For the text-containing cell, return its midpoint in [x, y] coordinate format. 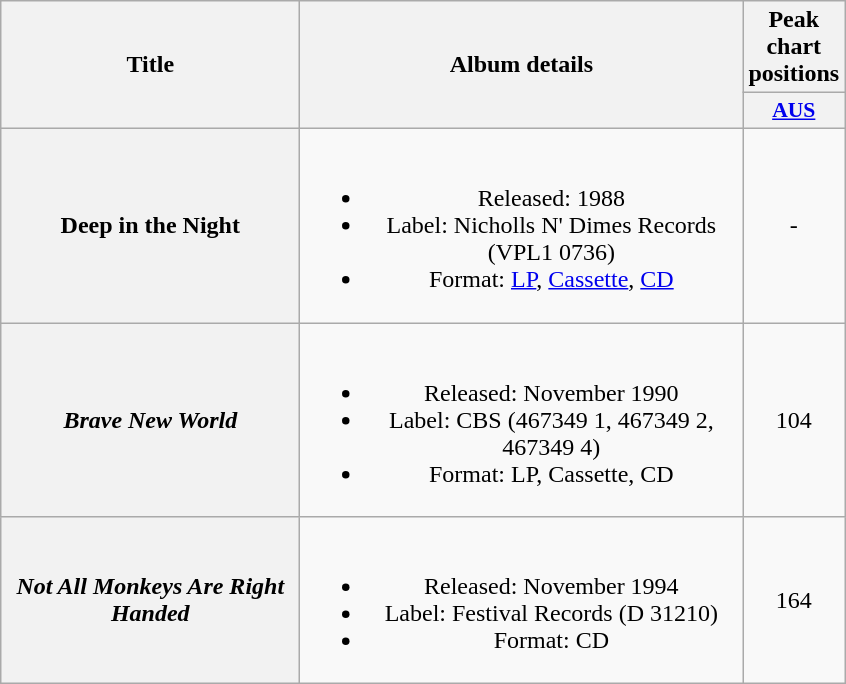
- [794, 225]
Title [150, 65]
Not All Monkeys Are Right Handed [150, 600]
Released: November 1990Label: CBS (467349 1, 467349 2, 467349 4)Format: LP, Cassette, CD [522, 419]
Album details [522, 65]
Released: 1988Label: Nicholls N' Dimes Records (VPL1 0736)Format: LP, Cassette, CD [522, 225]
Released: November 1994Label: Festival Records (D 31210)Format: CD [522, 600]
Brave New World [150, 419]
Deep in the Night [150, 225]
164 [794, 600]
AUS [794, 111]
Peak chart positions [794, 47]
104 [794, 419]
